Return the [X, Y] coordinate for the center point of the cell that contains the specified text.  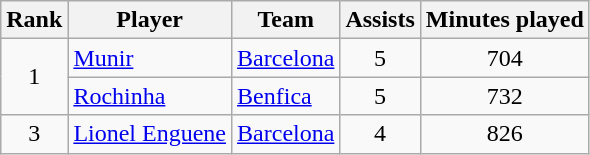
Rank [34, 20]
826 [504, 134]
732 [504, 96]
3 [34, 134]
Player [150, 20]
1 [34, 77]
Benfica [286, 96]
4 [380, 134]
Assists [380, 20]
Rochinha [150, 96]
704 [504, 58]
Lionel Enguene [150, 134]
Munir [150, 58]
Team [286, 20]
Minutes played [504, 20]
